Output the [X, Y] coordinate of the center of the cell containing the given text.  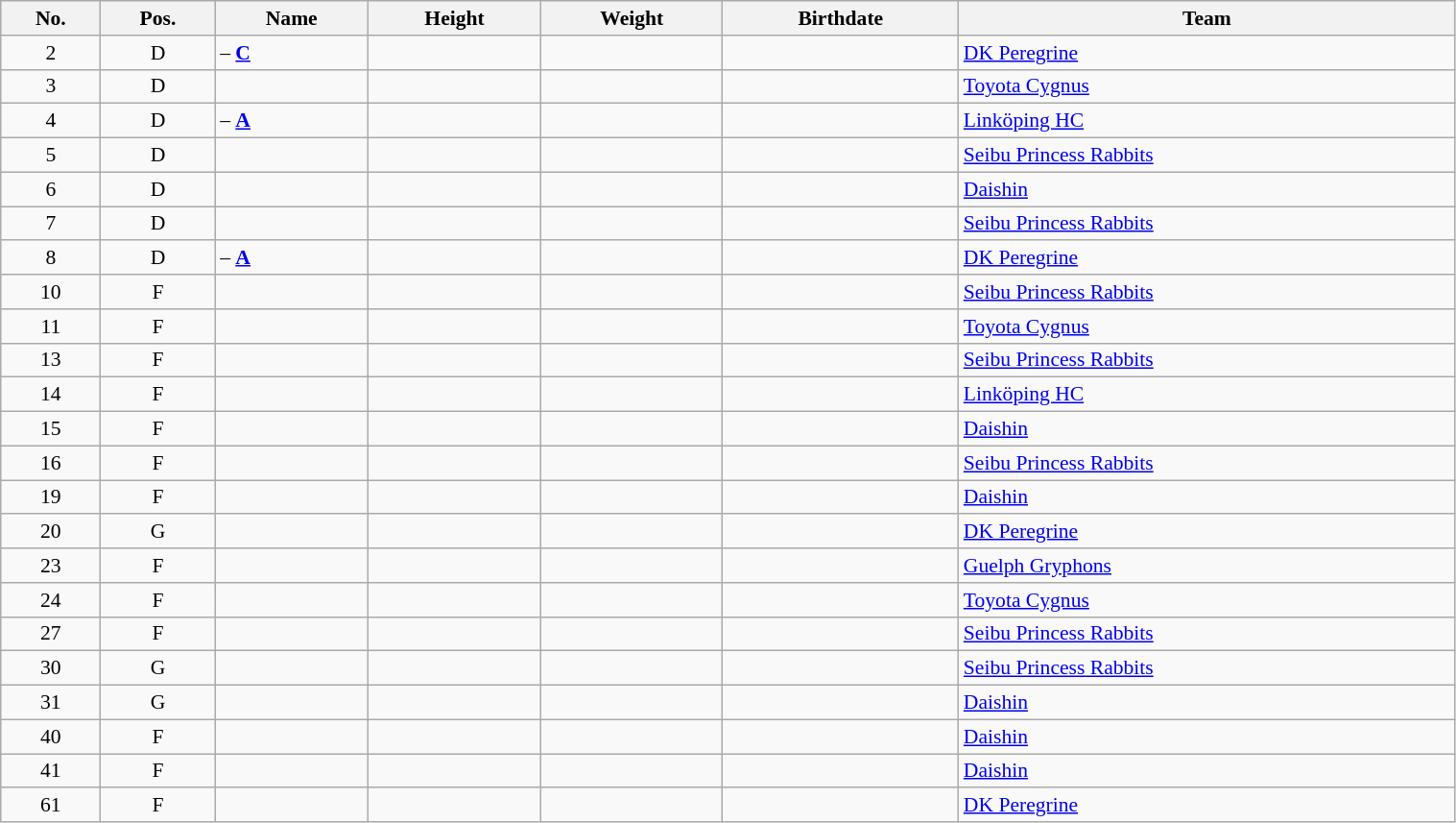
7 [51, 224]
8 [51, 258]
3 [51, 86]
10 [51, 292]
4 [51, 121]
31 [51, 703]
24 [51, 600]
16 [51, 463]
15 [51, 429]
61 [51, 806]
41 [51, 771]
5 [51, 156]
Name [292, 18]
No. [51, 18]
19 [51, 497]
20 [51, 532]
Height [454, 18]
Team [1207, 18]
Pos. [157, 18]
11 [51, 327]
27 [51, 634]
23 [51, 566]
Weight [632, 18]
Birthdate [841, 18]
14 [51, 395]
6 [51, 189]
Guelph Gryphons [1207, 566]
– C [292, 53]
2 [51, 53]
13 [51, 360]
30 [51, 668]
40 [51, 737]
